Find where the given text appears and provide that cell's center as [X, Y] coordinate. 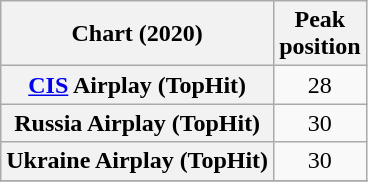
Ukraine Airplay (TopHit) [138, 161]
Russia Airplay (TopHit) [138, 123]
Chart (2020) [138, 34]
Peakposition [320, 34]
CIS Airplay (TopHit) [138, 85]
28 [320, 85]
